Provide the (X, Y) coordinate of the cell's center where the given text is located.  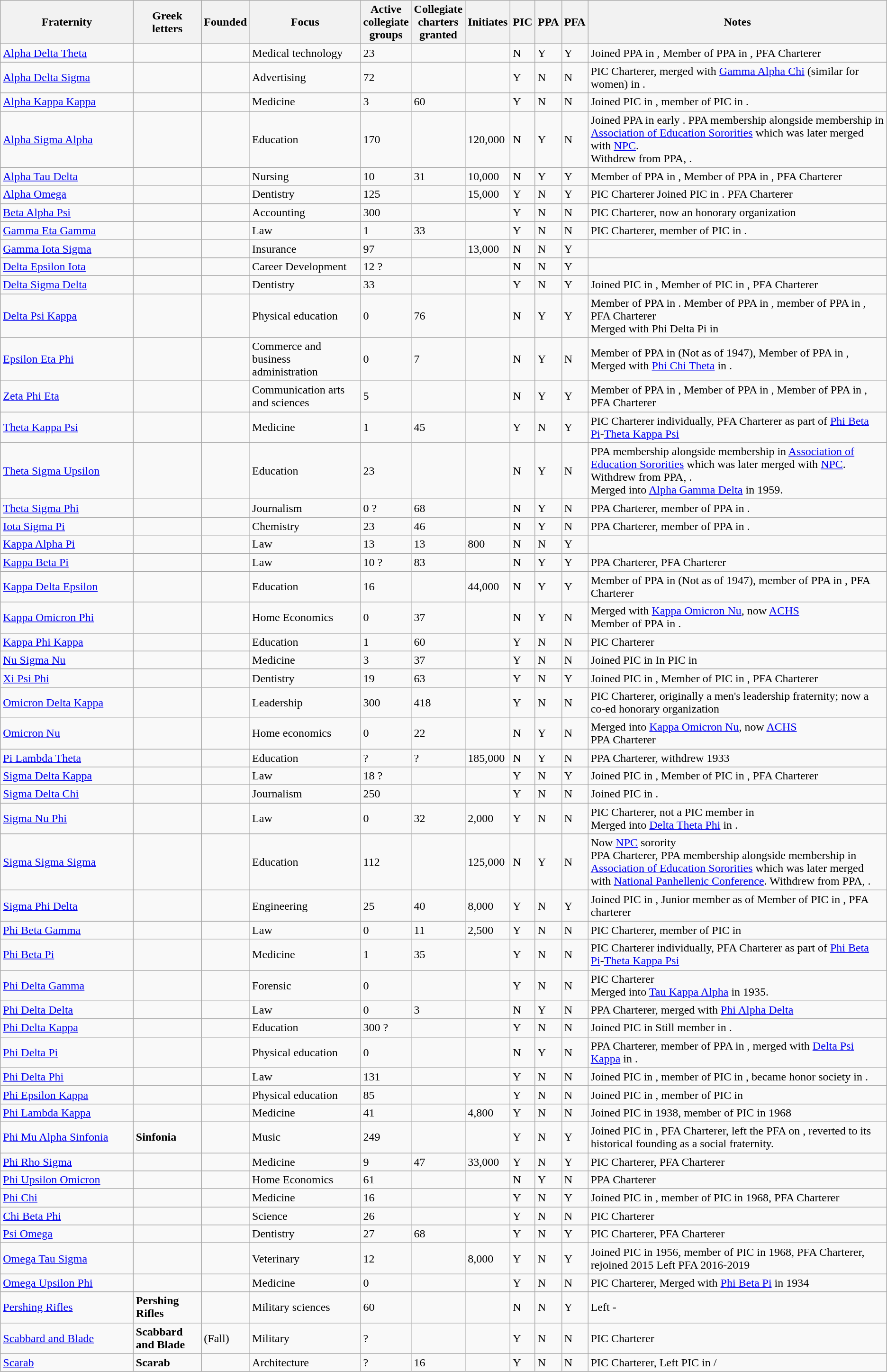
63 (438, 678)
Delta Psi Kappa (67, 316)
15,000 (488, 194)
PIC Charterer, Merged with Phi Beta Pi in 1934 (737, 1283)
10 ? (386, 562)
46 (438, 526)
Accounting (305, 212)
Psi Omega (67, 1234)
Delta Epsilon Iota (67, 266)
Kappa Delta Epsilon (67, 587)
PPA Charterer, withdrew 1933 (737, 758)
Fraternity (67, 22)
Delta Sigma Delta (67, 284)
19 (386, 678)
7 (438, 359)
Joined PIC in , Junior member as of Member of PIC in , PFA charterer (737, 906)
Alpha Kappa Kappa (67, 102)
47 (438, 1162)
Phi Beta Pi (67, 955)
Alpha Delta Sigma (67, 78)
185,000 (488, 758)
18 ? (386, 776)
Sigma Delta Kappa (67, 776)
Theta Sigma Upsilon (67, 471)
PPA Charterer, PFA Charterer (737, 562)
Joined PIC in , member of PIC in , became honor society in . (737, 1077)
Sigma Nu Phi (67, 818)
112 (386, 862)
13,000 (488, 248)
12 ? (386, 266)
Sigma Delta Chi (67, 794)
Phi Chi (67, 1198)
Alpha Sigma Alpha (67, 139)
Kappa Omicron Phi (67, 617)
31 (438, 176)
Joined PIC in , member of PIC in (737, 1095)
Military (305, 1338)
Joined PIC in 1938, member of PIC in 1968 (737, 1113)
83 (438, 562)
Collegiate charters granted (438, 22)
76 (438, 316)
Omicron Delta Kappa (67, 703)
Founded (226, 22)
300 ? (386, 1028)
Nursing (305, 176)
35 (438, 955)
PIC Charterer, not a PIC member in Merged into Delta Theta Phi in . (737, 818)
Phi Epsilon Kappa (67, 1095)
12 (386, 1258)
25 (386, 906)
Engineering (305, 906)
33,000 (488, 1162)
Phi Rho Sigma (67, 1162)
Sigma Sigma Sigma (67, 862)
PIC Charterer, originally a men's leadership fraternity; now a co-ed honorary organization (737, 703)
Sinfonia (167, 1137)
2,000 (488, 818)
40 (438, 906)
Omega Tau Sigma (67, 1258)
27 (386, 1234)
Beta Alpha Psi (67, 212)
Joined PIC in , member of PIC in 1968, PFA Charterer (737, 1198)
Theta Sigma Phi (67, 508)
Architecture (305, 1363)
Pi Lambda Theta (67, 758)
PPA Charterer (737, 1180)
Science (305, 1216)
Alpha Tau Delta (67, 176)
Sigma Phi Delta (67, 906)
Home economics (305, 733)
Gamma Eta Gamma (67, 230)
125 (386, 194)
Gamma Iota Sigma (67, 248)
Notes (737, 22)
PIC Charterer, member of PIC in . (737, 230)
170 (386, 139)
22 (438, 733)
97 (386, 248)
Phi Upsilon Omicron (67, 1180)
Commerce and business administration (305, 359)
Communication arts and sciences (305, 396)
Veterinary (305, 1258)
Joined PIC in 1956, member of PIC in 1968, PFA Charterer, rejoined 2015 Left PFA 2016-2019 (737, 1258)
Member of PPA in (Not as of 1947), member of PPA in , PFA Charterer (737, 587)
Chemistry (305, 526)
PIC Charterer, merged with Gamma Alpha Chi (similar for women) in . (737, 78)
5 (386, 396)
9 (386, 1162)
418 (438, 703)
Joined PPA in , Member of PPA in , PFA Charterer (737, 53)
Phi Delta Gamma (67, 985)
PPA Charterer, member of PPA in , merged with Delta Psi Kappa in . (737, 1052)
(Fall) (226, 1338)
Member of PPA in , Member of PPA in , PFA Charterer (737, 176)
Phi Delta Phi (67, 1077)
4,800 (488, 1113)
Leadership (305, 703)
Greek letters (167, 22)
Left - (737, 1308)
Nu Sigma Nu (67, 660)
PIC Charterer Joined PIC in . PFA Charterer (737, 194)
0 ? (386, 508)
120,000 (488, 139)
131 (386, 1077)
Member of PPA in , Member of PPA in , Member of PPA in , PFA Charterer (737, 396)
Merged into Kappa Omicron Nu, now ACHSPPA Charterer (737, 733)
61 (386, 1180)
Initiates (488, 22)
Kappa Beta Pi (67, 562)
PIC ChartererMerged into Tau Kappa Alpha in 1935. (737, 985)
Insurance (305, 248)
Music (305, 1137)
Kappa Alpha Pi (67, 544)
Member of PPA in . Member of PPA in , member of PPA in , PFA ChartererMerged with Phi Delta Pi in (737, 316)
44,000 (488, 587)
250 (386, 794)
72 (386, 78)
10 (386, 176)
PIC Charterer, Left PIC in / (737, 1363)
Career Development (305, 266)
Chi Beta Phi (67, 1216)
Alpha Omega (67, 194)
Merged with Kappa Omicron Nu, now ACHSMember of PPA in . (737, 617)
249 (386, 1137)
125,000 (488, 862)
41 (386, 1113)
Phi Lambda Kappa (67, 1113)
Joined PPA in early . PPA membership alongside membership in Association of Education Sororities which was later merged with NPC.Withdrew from PPA, . (737, 139)
PIC Charterer, member of PIC in (737, 930)
PIC Charterer, now an honorary organization (737, 212)
Focus (305, 22)
2,500 (488, 930)
Military sciences (305, 1308)
PFA (575, 22)
85 (386, 1095)
32 (438, 818)
Zeta Phi Eta (67, 396)
Member of PPA in (Not as of 1947), Member of PPA in , Merged with Phi Chi Theta in . (737, 359)
PIC (523, 22)
Joined PIC in . (737, 794)
Forensic (305, 985)
Joined PIC in Still member in . (737, 1028)
Theta Kappa Psi (67, 428)
26 (386, 1216)
Advertising (305, 78)
45 (438, 428)
Xi Psi Phi (67, 678)
10,000 (488, 176)
Phi Delta Pi (67, 1052)
Alpha Delta Theta (67, 53)
Omicron Nu (67, 733)
Joined PIC in , PFA Charterer, left the PFA on , reverted to its historical founding as a social fraternity. (737, 1137)
Joined PIC in , member of PIC in . (737, 102)
Phi Delta Delta (67, 1010)
Joined PIC in In PIC in (737, 660)
Epsilon Eta Phi (67, 359)
Iota Sigma Pi (67, 526)
Medical technology (305, 53)
PPA Charterer, merged with Phi Alpha Delta (737, 1010)
Phi Mu Alpha Sinfonia (67, 1137)
800 (488, 544)
11 (438, 930)
Omega Upsilon Phi (67, 1283)
PPA (548, 22)
Kappa Phi Kappa (67, 642)
Active collegiate groups (386, 22)
Phi Delta Kappa (67, 1028)
Phi Beta Gamma (67, 930)
